Identify which cell holds the provided text, then report its (X, Y) central coordinate. 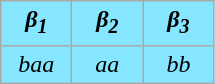
aa (108, 64)
β1 (36, 23)
β3 (178, 23)
baa (36, 64)
bb (178, 64)
β2 (108, 23)
